Output the (X, Y) coordinate of the center of the cell containing the given text.  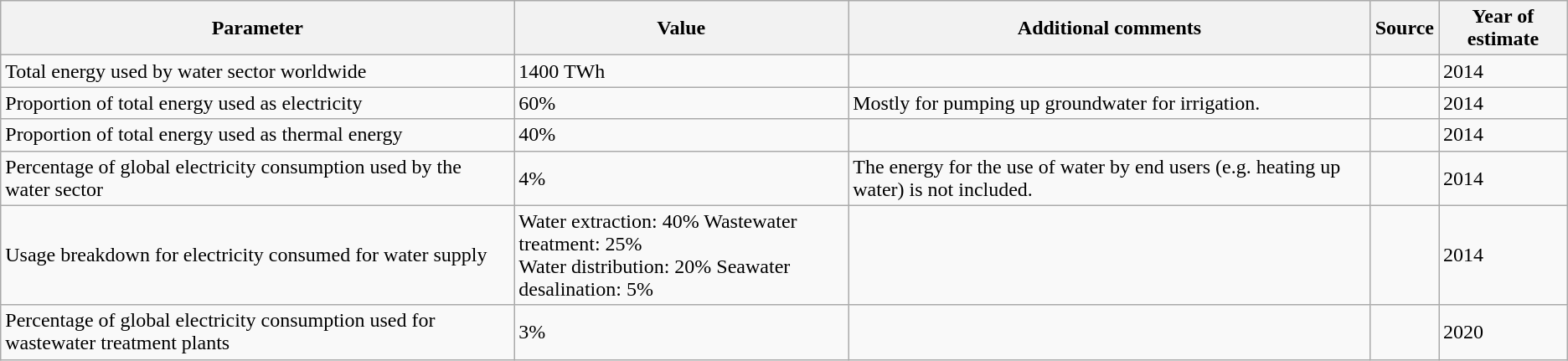
1400 TWh (682, 71)
Source (1404, 28)
Percentage of global electricity consumption used for wastewater treatment plants (258, 332)
4% (682, 178)
Year of estimate (1504, 28)
60% (682, 103)
The energy for the use of water by end users (e.g. heating up water) is not included. (1110, 178)
Proportion of total energy used as thermal energy (258, 135)
Water extraction: 40% Wastewater treatment: 25%Water distribution: 20% Seawater desalination: 5% (682, 255)
Value (682, 28)
40% (682, 135)
Percentage of global electricity consumption used by the water sector (258, 178)
Mostly for pumping up groundwater for irrigation. (1110, 103)
2020 (1504, 332)
Total energy used by water sector worldwide (258, 71)
Additional comments (1110, 28)
Usage breakdown for electricity consumed for water supply (258, 255)
Proportion of total energy used as electricity (258, 103)
Parameter (258, 28)
3% (682, 332)
